Search for the cell housing the specified text and yield its (X, Y) center coordinate. 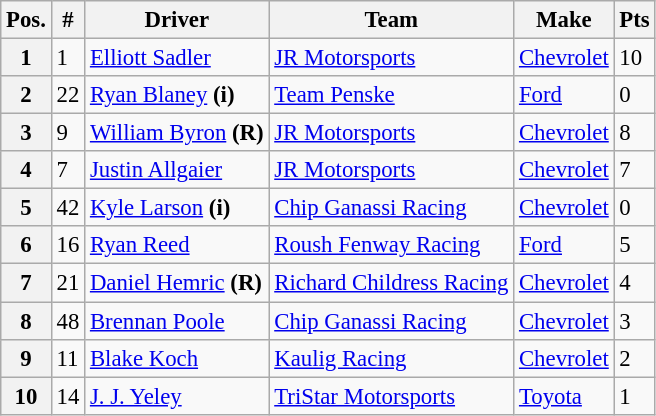
Ryan Reed (177, 245)
Elliott Sadler (177, 58)
48 (68, 321)
Driver (177, 20)
Team (392, 20)
6 (26, 245)
14 (68, 396)
16 (68, 245)
Blake Koch (177, 358)
22 (68, 95)
Team Penske (392, 95)
Pts (634, 20)
Kyle Larson (i) (177, 208)
Kaulig Racing (392, 358)
Toyota (564, 396)
J. J. Yeley (177, 396)
21 (68, 283)
Justin Allgaier (177, 170)
11 (68, 358)
Richard Childress Racing (392, 283)
Daniel Hemric (R) (177, 283)
42 (68, 208)
Pos. (26, 20)
Make (564, 20)
TriStar Motorsports (392, 396)
Brennan Poole (177, 321)
Roush Fenway Racing (392, 245)
William Byron (R) (177, 133)
# (68, 20)
Ryan Blaney (i) (177, 95)
